For the text-containing cell, return its midpoint in (X, Y) coordinate format. 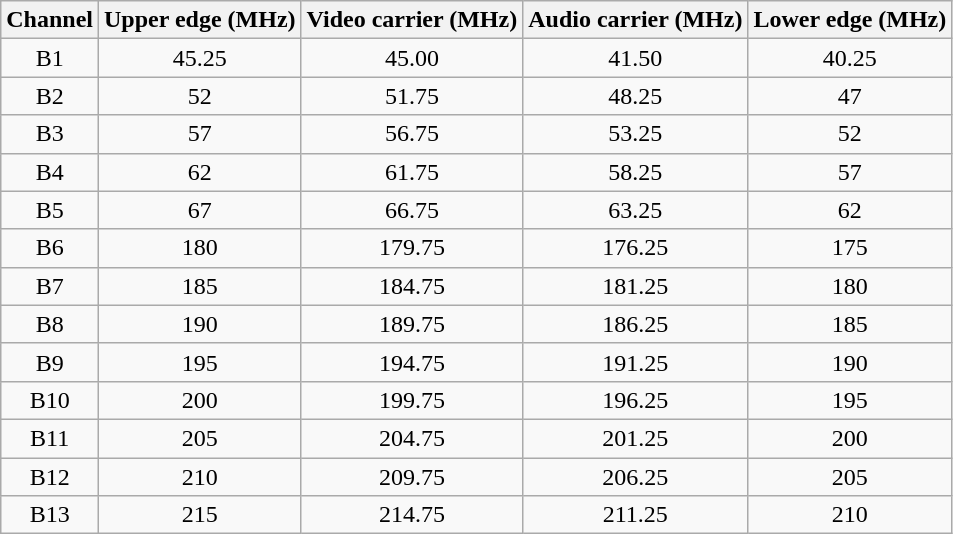
201.25 (636, 438)
B4 (50, 172)
63.25 (636, 210)
61.75 (412, 172)
199.75 (412, 400)
45.00 (412, 58)
176.25 (636, 248)
Lower edge (MHz) (850, 20)
Audio carrier (MHz) (636, 20)
B6 (50, 248)
Upper edge (MHz) (200, 20)
48.25 (636, 96)
Video carrier (MHz) (412, 20)
211.25 (636, 515)
B1 (50, 58)
175 (850, 248)
B12 (50, 477)
191.25 (636, 362)
B13 (50, 515)
186.25 (636, 324)
B8 (50, 324)
B3 (50, 134)
B11 (50, 438)
58.25 (636, 172)
67 (200, 210)
194.75 (412, 362)
40.25 (850, 58)
189.75 (412, 324)
209.75 (412, 477)
47 (850, 96)
B9 (50, 362)
206.25 (636, 477)
184.75 (412, 286)
215 (200, 515)
179.75 (412, 248)
B10 (50, 400)
56.75 (412, 134)
66.75 (412, 210)
196.25 (636, 400)
B5 (50, 210)
B7 (50, 286)
45.25 (200, 58)
B2 (50, 96)
204.75 (412, 438)
Channel (50, 20)
181.25 (636, 286)
53.25 (636, 134)
214.75 (412, 515)
41.50 (636, 58)
51.75 (412, 96)
